Capture the cell that displays the provided text and extract its [x, y] central coordinate. 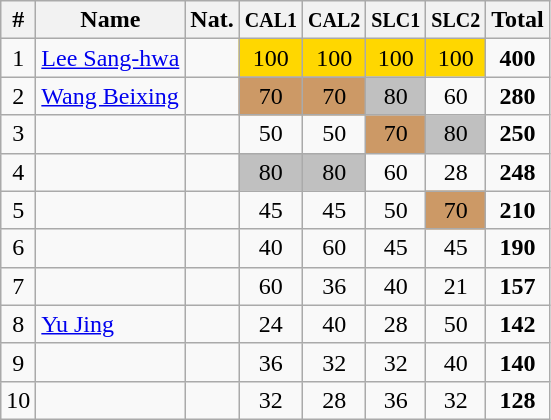
8 [18, 324]
CAL1 [270, 20]
128 [518, 400]
# [18, 20]
Wang Beixing [110, 96]
2 [18, 96]
7 [18, 286]
190 [518, 248]
140 [518, 362]
248 [518, 172]
CAL2 [334, 20]
5 [18, 210]
SLC1 [396, 20]
10 [18, 400]
400 [518, 58]
6 [18, 248]
Nat. [212, 20]
280 [518, 96]
157 [518, 286]
Total [518, 20]
1 [18, 58]
4 [18, 172]
Lee Sang-hwa [110, 58]
24 [270, 324]
Name [110, 20]
3 [18, 134]
250 [518, 134]
9 [18, 362]
Yu Jing [110, 324]
142 [518, 324]
SLC2 [456, 20]
210 [518, 210]
21 [456, 286]
